Find where the given text appears and provide that cell's center as [X, Y] coordinate. 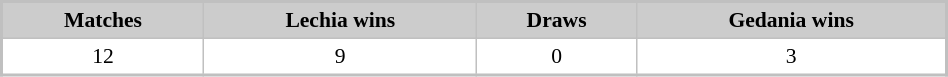
3 [792, 56]
Matches [103, 20]
Draws [557, 20]
9 [340, 56]
12 [103, 56]
0 [557, 56]
Lechia wins [340, 20]
Gedania wins [792, 20]
